Locate the cell with the specified text and output its (X, Y) center coordinate. 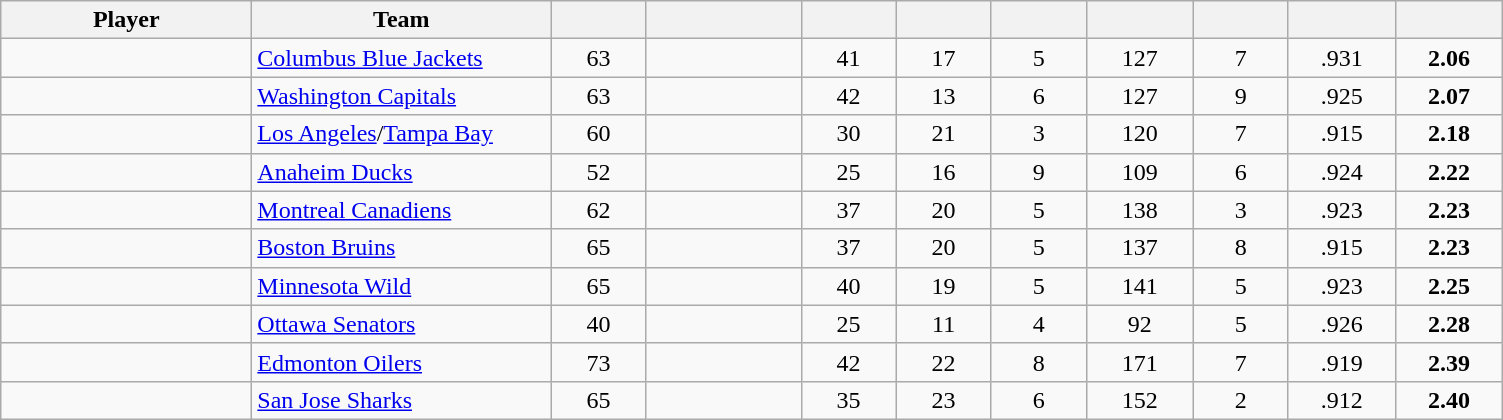
23 (944, 400)
2 (1240, 400)
Boston Bruins (402, 248)
Player (126, 20)
Columbus Blue Jackets (402, 58)
19 (944, 286)
2.25 (1448, 286)
109 (1140, 172)
Edmonton Oilers (402, 362)
2.06 (1448, 58)
4 (1038, 324)
41 (848, 58)
.926 (1342, 324)
Los Angeles/Tampa Bay (402, 134)
73 (598, 362)
Washington Capitals (402, 96)
Anaheim Ducks (402, 172)
171 (1140, 362)
120 (1140, 134)
2.07 (1448, 96)
.925 (1342, 96)
Montreal Canadiens (402, 210)
2.18 (1448, 134)
11 (944, 324)
35 (848, 400)
2.28 (1448, 324)
21 (944, 134)
.919 (1342, 362)
17 (944, 58)
141 (1140, 286)
2.22 (1448, 172)
San Jose Sharks (402, 400)
.912 (1342, 400)
152 (1140, 400)
Minnesota Wild (402, 286)
13 (944, 96)
92 (1140, 324)
60 (598, 134)
52 (598, 172)
22 (944, 362)
Ottawa Senators (402, 324)
2.39 (1448, 362)
Team (402, 20)
30 (848, 134)
137 (1140, 248)
62 (598, 210)
138 (1140, 210)
.924 (1342, 172)
.931 (1342, 58)
2.40 (1448, 400)
16 (944, 172)
